Provide the [x, y] coordinate of the cell's center where the given text is located.  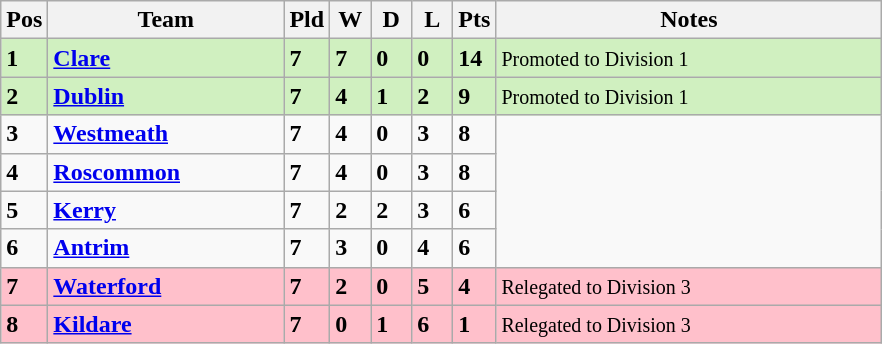
Westmeath [166, 134]
Pld [307, 20]
Kildare [166, 324]
Roscommon [166, 172]
Clare [166, 58]
Antrim [166, 248]
14 [474, 58]
Pts [474, 20]
9 [474, 96]
Dublin [166, 96]
L [432, 20]
Team [166, 20]
Notes [689, 20]
W [350, 20]
Pos [24, 20]
Kerry [166, 210]
Waterford [166, 286]
D [392, 20]
